Pinpoint the cell where the given text exists, returning its [x, y] midpoint coordinate. 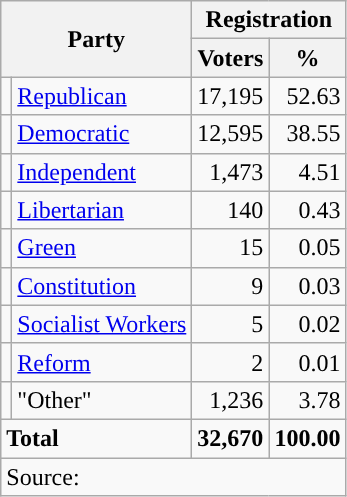
"Other" [102, 400]
52.63 [308, 96]
9 [230, 286]
5 [230, 324]
Democratic [102, 134]
Libertarian [102, 210]
Registration [269, 20]
100.00 [308, 438]
Total [96, 438]
0.43 [308, 210]
Constitution [102, 286]
12,595 [230, 134]
Party [96, 39]
1,236 [230, 400]
1,473 [230, 172]
Green [102, 248]
Reform [102, 362]
Independent [102, 172]
0.05 [308, 248]
% [308, 58]
0.03 [308, 286]
140 [230, 210]
Republican [102, 96]
Voters [230, 58]
4.51 [308, 172]
3.78 [308, 400]
0.01 [308, 362]
15 [230, 248]
17,195 [230, 96]
32,670 [230, 438]
38.55 [308, 134]
0.02 [308, 324]
Socialist Workers [102, 324]
2 [230, 362]
Source: [174, 477]
